Determine the [X, Y] coordinate at the center of the cell enclosing the given text.  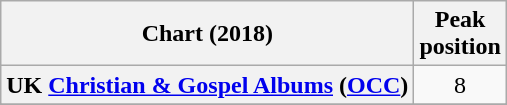
8 [460, 85]
Peakposition [460, 34]
Chart (2018) [208, 34]
UK Christian & Gospel Albums (OCC) [208, 85]
